Locate the cell with the specified text and output its (x, y) center coordinate. 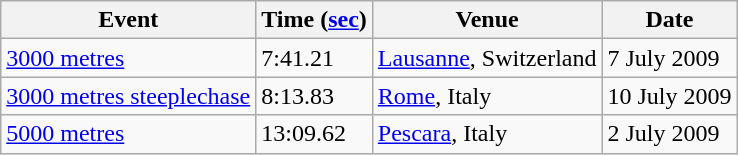
7 July 2009 (670, 58)
Time (sec) (314, 20)
7:41.21 (314, 58)
Venue (487, 20)
Lausanne, Switzerland (487, 58)
8:13.83 (314, 96)
Rome, Italy (487, 96)
3000 metres (128, 58)
Pescara, Italy (487, 134)
5000 metres (128, 134)
2 July 2009 (670, 134)
Event (128, 20)
10 July 2009 (670, 96)
Date (670, 20)
3000 metres steeplechase (128, 96)
13:09.62 (314, 134)
